Detect which cell encompasses the target text, then output its (x, y) center coordinate. 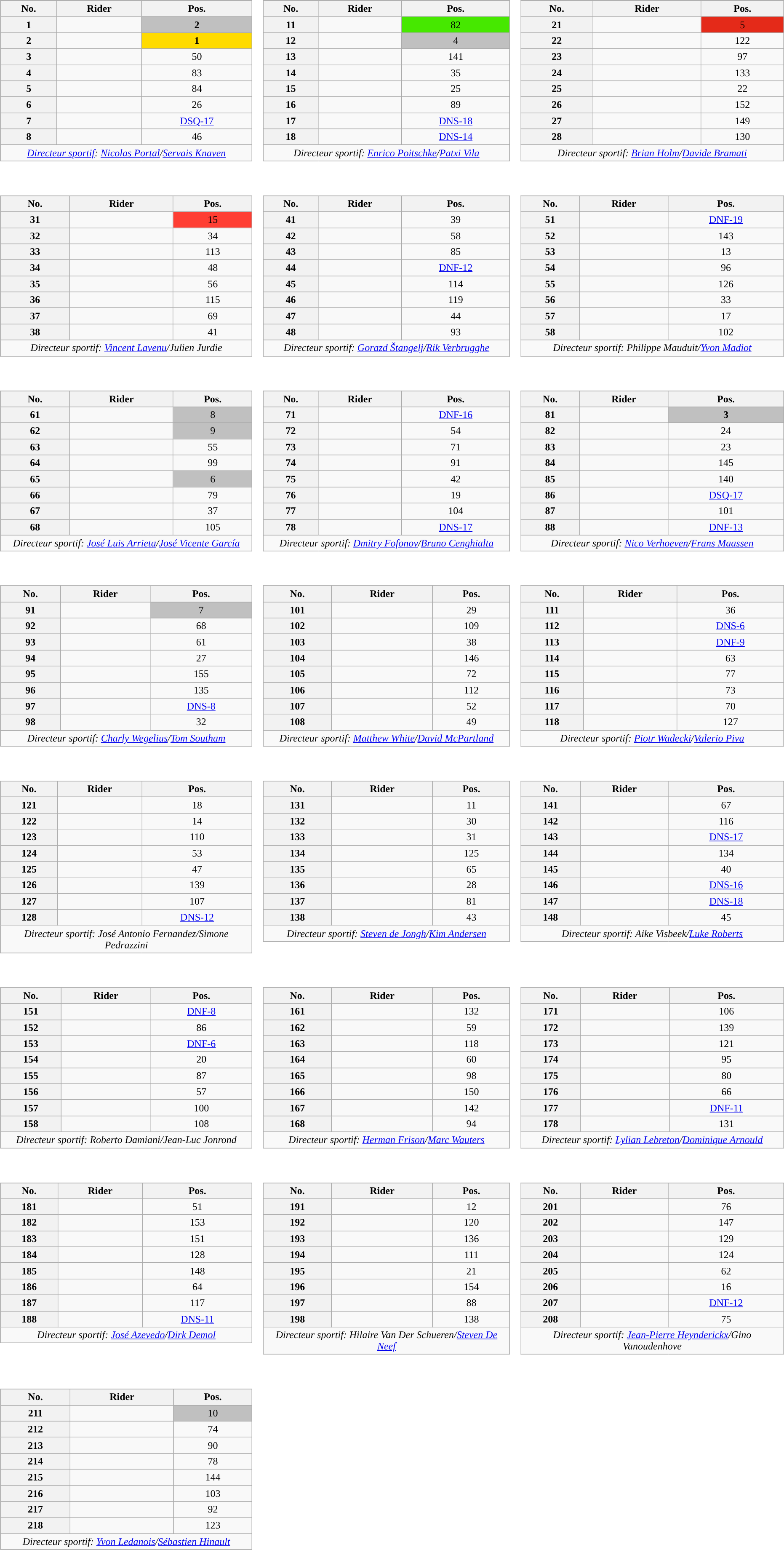
DNS-8 (201, 706)
178 (551, 1124)
Directeur sportif: Nico Verhoeven/Frans Maassen (653, 543)
70 (730, 706)
206 (551, 1287)
No. Rider Pos. 161 132 162 59 163 118 164 60 165 98 166 150 167 142 168 94 Directeur sportif: Herman Frison/Marc Wauters (391, 1062)
137 (297, 901)
Directeur sportif: Nicolas Portal/Servais Knaven (126, 153)
DNF-19 (726, 220)
DNF-6 (201, 1044)
202 (551, 1223)
208 (551, 1319)
109 (472, 626)
DNF-8 (201, 1012)
No. Rider Pos. 131 11 132 30 133 31 134 125 135 65 136 28 137 81 138 43 Directeur sportif: Steven de Jongh/Kim Andersen (391, 861)
20 (201, 1060)
Directeur sportif: Brian Holm/Davide Bramati (653, 153)
212 (35, 1429)
Directeur sportif: Vincent Lavenu/Julien Jurdie (126, 348)
Directeur sportif: Lylian Lebreton/Dominique Arnould (653, 1140)
89 (456, 105)
69 (213, 316)
No. Rider Pos. 41 39 42 58 43 85 44 DNF-12 45 114 46 119 47 44 48 93 Directeur sportif: Gorazd Štangelj/Rik Verbrugghe (391, 270)
217 (35, 1510)
150 (472, 1092)
172 (551, 1028)
Directeur sportif: Yvon Ledanois/Sébastien Hinault (126, 1542)
Directeur sportif: Gorazd Štangelj/Rik Verbrugghe (387, 348)
191 (297, 1207)
Directeur sportif: Jean-Pierre Heynderickx/Gino Vanoudenhove (653, 1341)
50 (197, 56)
Directeur sportif: Dmitry Fofonov/Bruno Cenghialta (387, 543)
211 (35, 1413)
140 (726, 479)
Directeur sportif: Aike Visbeek/Luke Roberts (653, 933)
119 (456, 300)
215 (35, 1477)
DNF-16 (456, 415)
184 (29, 1255)
158 (31, 1124)
DNF-11 (726, 1108)
Directeur sportif: Hilaire Van Der Schueren/Steven De Neef (387, 1341)
149 (742, 121)
99 (213, 463)
171 (551, 1012)
205 (551, 1271)
157 (31, 1108)
80 (726, 1076)
Directeur sportif: José Azevedo/Dirk Demol (126, 1335)
110 (197, 837)
166 (297, 1092)
Directeur sportif: José Antonio Fernandez/Simone Pedrazzini (126, 939)
Directeur sportif: Enrico Poitschke/Patxi Vila (387, 153)
Directeur sportif: Piotr Wadecki/Valerio Piva (653, 738)
60 (472, 1060)
Directeur sportif: Charly Wegelius/Tom Southam (126, 738)
167 (297, 1108)
204 (551, 1255)
161 (297, 1012)
187 (29, 1303)
9 (213, 431)
129 (726, 1239)
DNS-6 (730, 626)
19 (456, 495)
Directeur sportif: Matthew White/David McPartland (387, 738)
165 (297, 1076)
100 (201, 1108)
DNS-11 (197, 1319)
DNS-14 (456, 137)
120 (472, 1223)
29 (472, 610)
Directeur sportif: Roberto Damiani/Jean-Luc Jonrond (126, 1140)
10 (213, 1413)
No. Rider Pos. 101 29 102 109 103 38 104 146 105 72 106 112 107 52 108 49 Directeur sportif: Matthew White/David McPartland (391, 660)
196 (297, 1287)
177 (551, 1108)
No. Rider Pos. 71 DNF-16 72 54 73 71 74 91 75 42 76 19 77 104 78 DNS-17 Directeur sportif: Dmitry Fofonov/Bruno Cenghialta (391, 465)
168 (297, 1124)
59 (472, 1028)
195 (297, 1271)
DNF-9 (730, 642)
130 (742, 137)
192 (297, 1223)
No. Rider Pos. 191 12 192 120 193 136 194 111 195 21 196 154 197 88 198 138 Directeur sportif: Hilaire Van Der Schueren/Steven De Neef (391, 1263)
203 (551, 1239)
49 (472, 722)
DNS-12 (197, 917)
176 (551, 1092)
194 (297, 1255)
164 (297, 1060)
90 (213, 1445)
Directeur sportif: Philippe Mauduit/Yvon Madiot (653, 348)
DNF-13 (726, 527)
175 (551, 1076)
79 (213, 495)
207 (551, 1303)
193 (297, 1239)
DNS-16 (726, 885)
181 (29, 1207)
186 (29, 1287)
188 (29, 1319)
185 (29, 1271)
218 (35, 1526)
214 (35, 1461)
Directeur sportif: José Luis Arrieta/José Vicente García (126, 543)
39 (456, 220)
216 (35, 1494)
163 (297, 1044)
40 (726, 869)
Directeur sportif: Steven de Jongh/Kim Andersen (387, 933)
197 (297, 1303)
183 (29, 1239)
Directeur sportif: Herman Frison/Marc Wauters (387, 1140)
174 (551, 1060)
213 (35, 1445)
30 (472, 821)
162 (297, 1028)
156 (31, 1092)
182 (29, 1223)
173 (551, 1044)
198 (297, 1319)
201 (551, 1207)
